For the text-containing cell, return its midpoint in [X, Y] coordinate format. 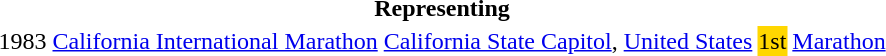
California International Marathon [215, 41]
California State Capitol, United States [568, 41]
1st [772, 41]
